Find where the given text appears and provide that cell's center as (x, y) coordinate. 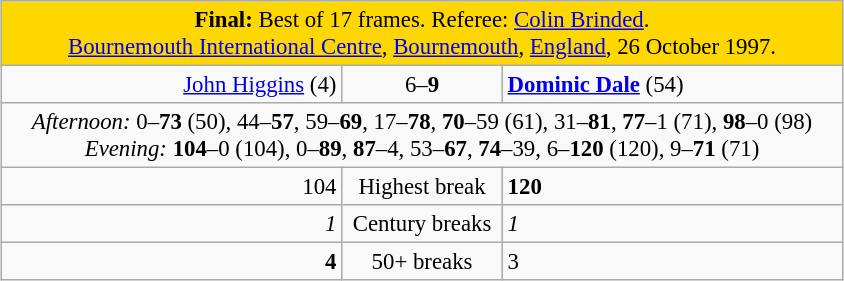
3 (672, 262)
120 (672, 187)
Highest break (422, 187)
John Higgins (4) (172, 85)
6–9 (422, 85)
50+ breaks (422, 262)
Dominic Dale (54) (672, 85)
104 (172, 187)
Century breaks (422, 224)
Final: Best of 17 frames. Referee: Colin Brinded.Bournemouth International Centre, Bournemouth, England, 26 October 1997. (422, 34)
4 (172, 262)
